Determine the (X, Y) coordinate at the center of the cell enclosing the given text.  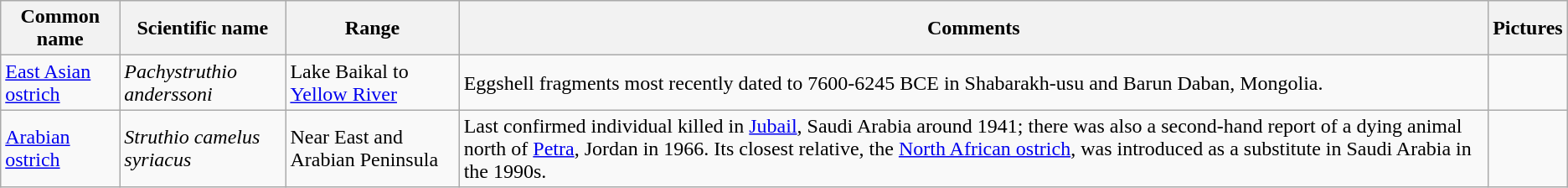
Eggshell fragments most recently dated to 7600-6245 BCE in Shabarakh-usu and Barun Daban, Mongolia. (973, 82)
Common name (60, 29)
Arabian ostrich (60, 149)
Comments (973, 29)
Pachystruthio anderssoni (203, 82)
Lake Baikal to Yellow River (372, 82)
Near East and Arabian Peninsula (372, 149)
Scientific name (203, 29)
East Asian ostrich (60, 82)
Pictures (1528, 29)
Struthio camelus syriacus (203, 149)
Range (372, 29)
